Detect which cell encompasses the target text, then output its (x, y) center coordinate. 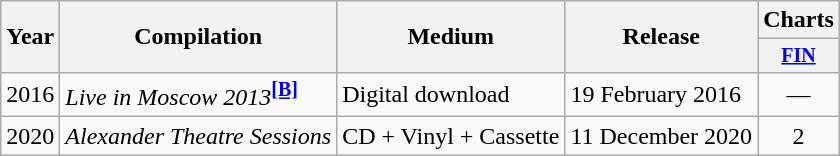
11 December 2020 (662, 136)
2 (799, 136)
2016 (30, 94)
— (799, 94)
Release (662, 37)
Medium (451, 37)
Digital download (451, 94)
Charts (799, 20)
Live in Moscow 2013[B] (198, 94)
19 February 2016 (662, 94)
FIN (799, 56)
Year (30, 37)
CD + Vinyl + Cassette (451, 136)
Alexander Theatre Sessions (198, 136)
Compilation (198, 37)
2020 (30, 136)
